From the cell containing the given text, extract its center point as [x, y] coordinate. 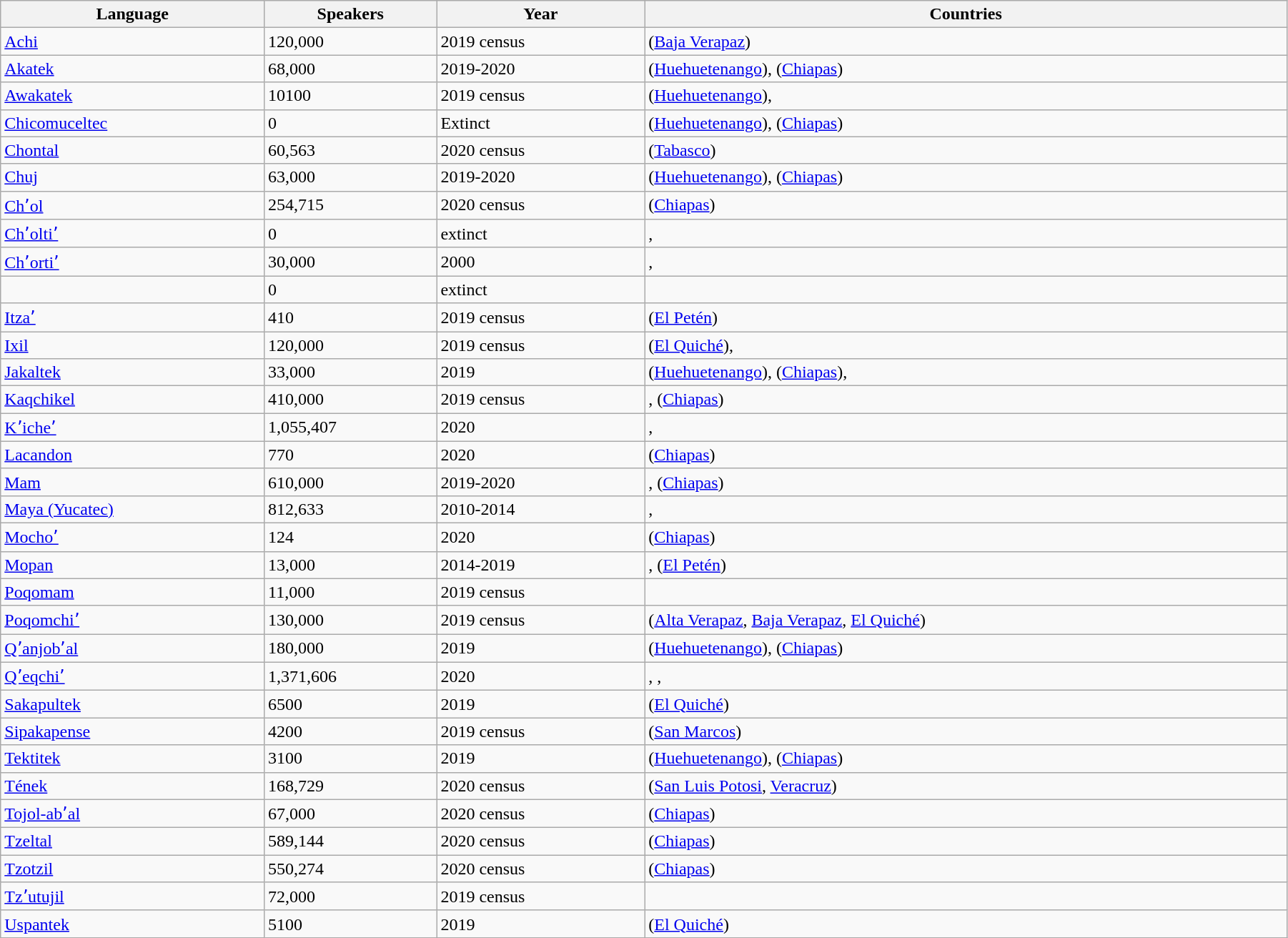
67,000 [350, 814]
410,000 [350, 400]
(El Petén) [966, 317]
812,633 [350, 509]
Ixil [133, 345]
Language [133, 14]
Tojol-abʼal [133, 814]
11,000 [350, 592]
168,729 [350, 786]
Tektitek [133, 759]
(Tabasco) [966, 150]
Itzaʼ [133, 317]
2010-2014 [540, 509]
Countries [966, 14]
Tzʼutujil [133, 897]
3100 [350, 759]
Qʼeqchiʼ [133, 676]
Uspantek [133, 924]
72,000 [350, 897]
6500 [350, 704]
770 [350, 455]
, (El Petén) [966, 565]
Chicomuceltec [133, 123]
610,000 [350, 482]
Qʼanjobʼal [133, 648]
1,055,407 [350, 428]
Tének [133, 786]
550,274 [350, 869]
(Baja Verapaz) [966, 41]
410 [350, 317]
180,000 [350, 648]
Mopan [133, 565]
Sipakapense [133, 731]
2000 [540, 262]
124 [350, 537]
2014-2019 [540, 565]
Lacandon [133, 455]
Awakatek [133, 96]
Tzeltal [133, 841]
Poqomchiʼ [133, 620]
33,000 [350, 372]
(San Marcos) [966, 731]
Poqomam [133, 592]
Chʼortiʼ [133, 262]
Sakapultek [133, 704]
Chuj [133, 177]
Kaqchikel [133, 400]
63,000 [350, 177]
10100 [350, 96]
1,371,606 [350, 676]
(Alta Verapaz, Baja Verapaz, El Quiché) [966, 620]
5100 [350, 924]
13,000 [350, 565]
Maya (Yucatec) [133, 509]
Jakaltek [133, 372]
(San Luis Potosi, Veracruz) [966, 786]
(Huehuetenango), (Chiapas), [966, 372]
Chʼoltiʼ [133, 234]
60,563 [350, 150]
Tzotzil [133, 869]
Mochoʼ [133, 537]
68,000 [350, 69]
Chontal [133, 150]
Extinct [540, 123]
Chʼol [133, 205]
Speakers [350, 14]
Mam [133, 482]
, , [966, 676]
Achi [133, 41]
(El Quiché), [966, 345]
130,000 [350, 620]
Akatek [133, 69]
(Huehuetenango), [966, 96]
589,144 [350, 841]
30,000 [350, 262]
Kʼicheʼ [133, 428]
254,715 [350, 205]
Year [540, 14]
4200 [350, 731]
